Scan for the cell matching the given text and deliver its [X, Y] coordinate at center. 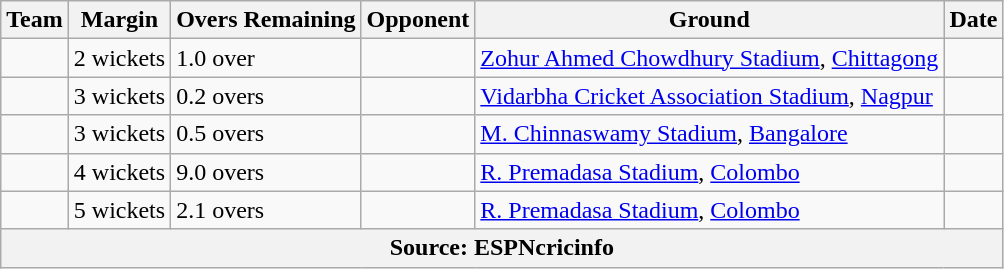
Overs Remaining [266, 20]
Date [974, 20]
M. Chinnaswamy Stadium, Bangalore [710, 134]
0.5 overs [266, 134]
2.1 overs [266, 210]
4 wickets [119, 172]
5 wickets [119, 210]
Source: ESPNcricinfo [502, 248]
Ground [710, 20]
Team [35, 20]
1.0 over [266, 58]
2 wickets [119, 58]
Margin [119, 20]
Opponent [418, 20]
9.0 overs [266, 172]
Zohur Ahmed Chowdhury Stadium, Chittagong [710, 58]
Vidarbha Cricket Association Stadium, Nagpur [710, 96]
0.2 overs [266, 96]
